For the text-containing cell, return its midpoint in (X, Y) coordinate format. 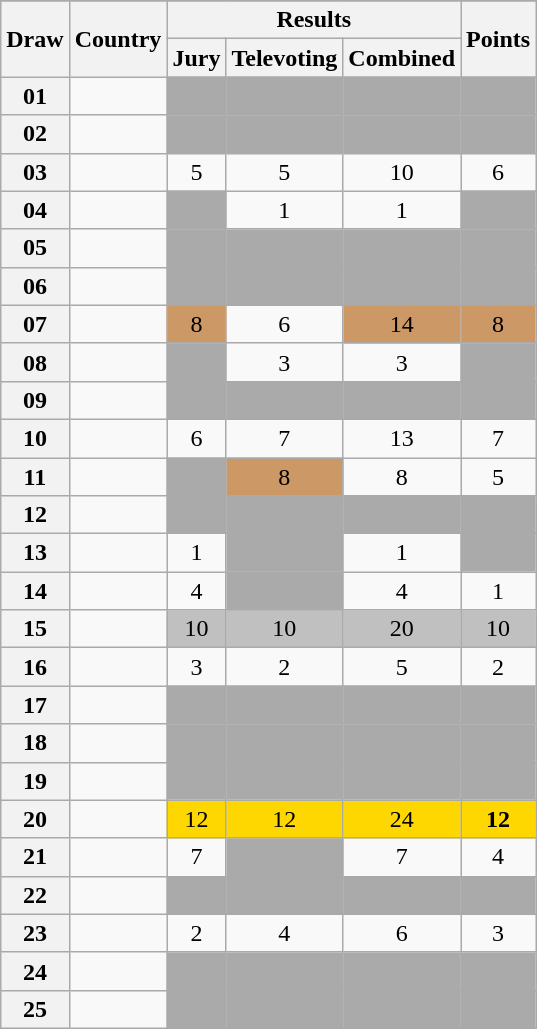
Televoting (284, 58)
03 (35, 172)
04 (35, 210)
Results (314, 20)
Points (498, 39)
08 (35, 362)
Country (118, 39)
11 (35, 477)
Draw (35, 39)
16 (35, 667)
01 (35, 96)
23 (35, 933)
Jury (196, 58)
15 (35, 629)
Combined (402, 58)
17 (35, 705)
09 (35, 400)
07 (35, 324)
21 (35, 857)
22 (35, 895)
18 (35, 743)
25 (35, 1009)
02 (35, 134)
19 (35, 781)
06 (35, 286)
05 (35, 248)
